Output the (X, Y) coordinate of the center of the cell containing the given text.  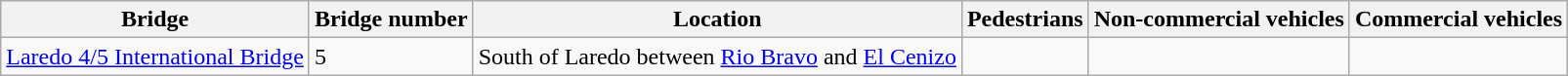
Non-commercial vehicles (1219, 19)
Laredo 4/5 International Bridge (155, 57)
Bridge (155, 19)
5 (391, 57)
Pedestrians (1025, 19)
Commercial vehicles (1458, 19)
South of Laredo between Rio Bravo and El Cenizo (717, 57)
Location (717, 19)
Bridge number (391, 19)
